Determine the (X, Y) coordinate at the center of the cell enclosing the given text.  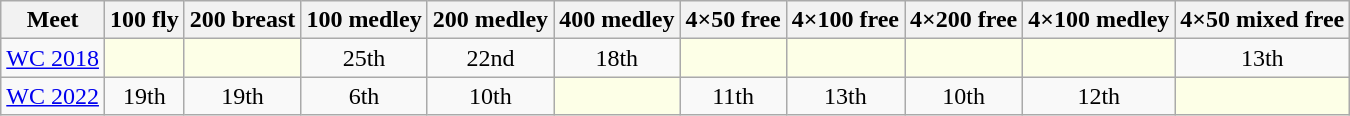
WC 2022 (53, 96)
22nd (490, 58)
4×50 free (733, 20)
WC 2018 (53, 58)
25th (364, 58)
4×100 free (845, 20)
100 medley (364, 20)
200 breast (242, 20)
4×50 mixed free (1262, 20)
12th (1099, 96)
6th (364, 96)
200 medley (490, 20)
11th (733, 96)
100 fly (144, 20)
4×100 medley (1099, 20)
4×200 free (963, 20)
Meet (53, 20)
400 medley (617, 20)
18th (617, 58)
